From the cell containing the given text, extract its center point as [X, Y] coordinate. 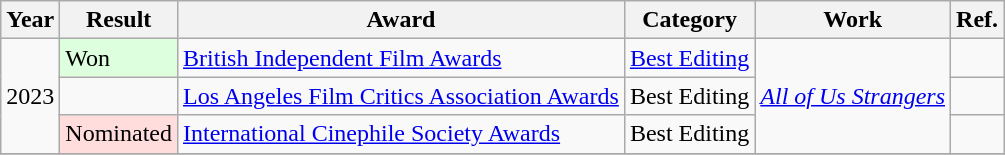
Work [853, 20]
Won [119, 58]
Ref. [978, 20]
Los Angeles Film Critics Association Awards [402, 96]
Year [30, 20]
Award [402, 20]
All of Us Strangers [853, 96]
2023 [30, 96]
Result [119, 20]
British Independent Film Awards [402, 58]
Nominated [119, 134]
International Cinephile Society Awards [402, 134]
Category [689, 20]
